Provide the (x, y) coordinate of the cell's center where the given text is located.  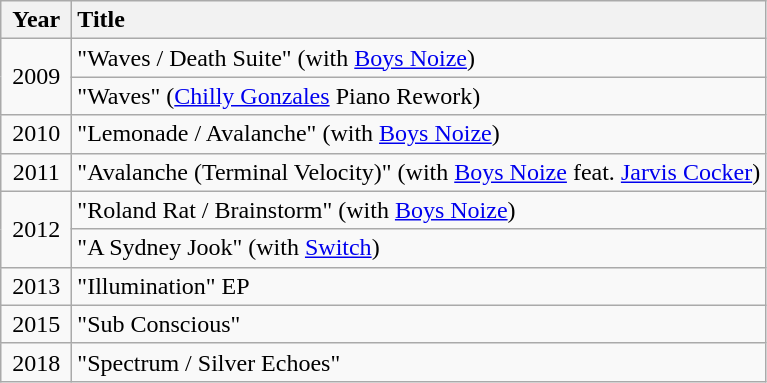
2013 (36, 286)
2012 (36, 229)
"Sub Conscious" (419, 324)
"Waves / Death Suite" (with Boys Noize) (419, 58)
"Lemonade / Avalanche" (with Boys Noize) (419, 134)
2011 (36, 172)
Title (419, 20)
2018 (36, 362)
"A Sydney Jook" (with Switch) (419, 248)
Year (36, 20)
"Spectrum / Silver Echoes" (419, 362)
"Avalanche (Terminal Velocity)" (with Boys Noize feat. Jarvis Cocker) (419, 172)
2010 (36, 134)
"Roland Rat / Brainstorm" (with Boys Noize) (419, 210)
2009 (36, 77)
2015 (36, 324)
"Waves" (Chilly Gonzales Piano Rework) (419, 96)
"Illumination" EP (419, 286)
